Output the (X, Y) coordinate of the center of the cell containing the given text.  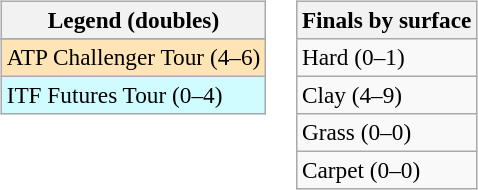
Legend (doubles) (133, 20)
Finals by surface (387, 20)
Carpet (0–0) (387, 171)
Clay (4–9) (387, 95)
Hard (0–1) (387, 57)
ITF Futures Tour (0–4) (133, 95)
Grass (0–0) (387, 133)
ATP Challenger Tour (4–6) (133, 57)
